Return the [x, y] coordinate for the center point of the cell that contains the specified text.  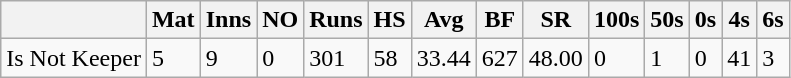
5 [173, 58]
Runs [336, 20]
627 [500, 58]
4s [740, 20]
Mat [173, 20]
SR [556, 20]
Is Not Keeper [74, 58]
301 [336, 58]
50s [667, 20]
3 [773, 58]
BF [500, 20]
9 [228, 58]
HS [390, 20]
1 [667, 58]
48.00 [556, 58]
41 [740, 58]
58 [390, 58]
100s [616, 20]
33.44 [444, 58]
NO [280, 20]
6s [773, 20]
0s [705, 20]
Avg [444, 20]
Inns [228, 20]
